Locate the cell with the specified text and output its (X, Y) center coordinate. 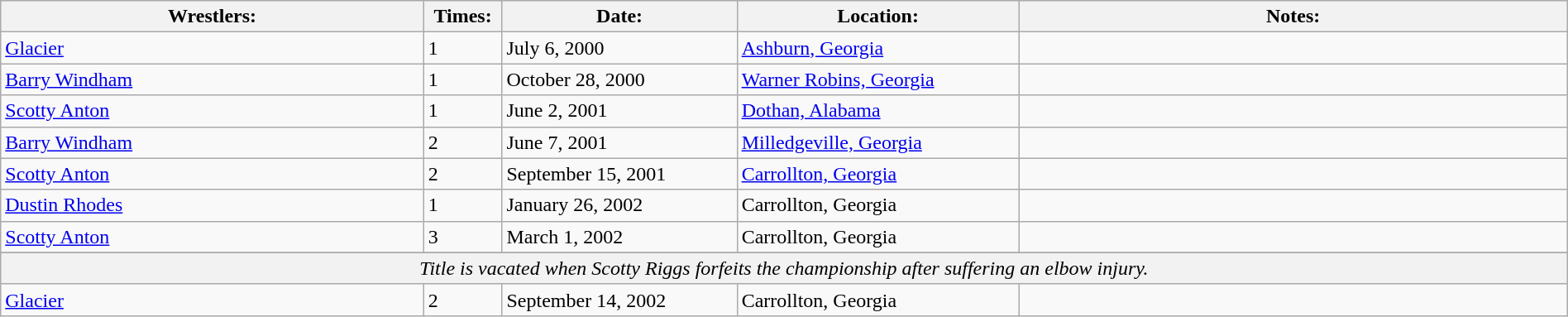
Date: (619, 17)
October 28, 2000 (619, 79)
Ashburn, Georgia (878, 48)
Milledgeville, Georgia (878, 142)
September 14, 2002 (619, 300)
Wrestlers: (213, 17)
Dustin Rhodes (213, 205)
March 1, 2002 (619, 237)
3 (463, 237)
September 15, 2001 (619, 174)
Title is vacated when Scotty Riggs forfeits the championship after suffering an elbow injury. (784, 268)
Dothan, Alabama (878, 111)
July 6, 2000 (619, 48)
June 2, 2001 (619, 111)
Location: (878, 17)
Notes: (1293, 17)
Times: (463, 17)
June 7, 2001 (619, 142)
Warner Robins, Georgia (878, 79)
January 26, 2002 (619, 205)
